Return (X, Y) of the center of cell containing provided text 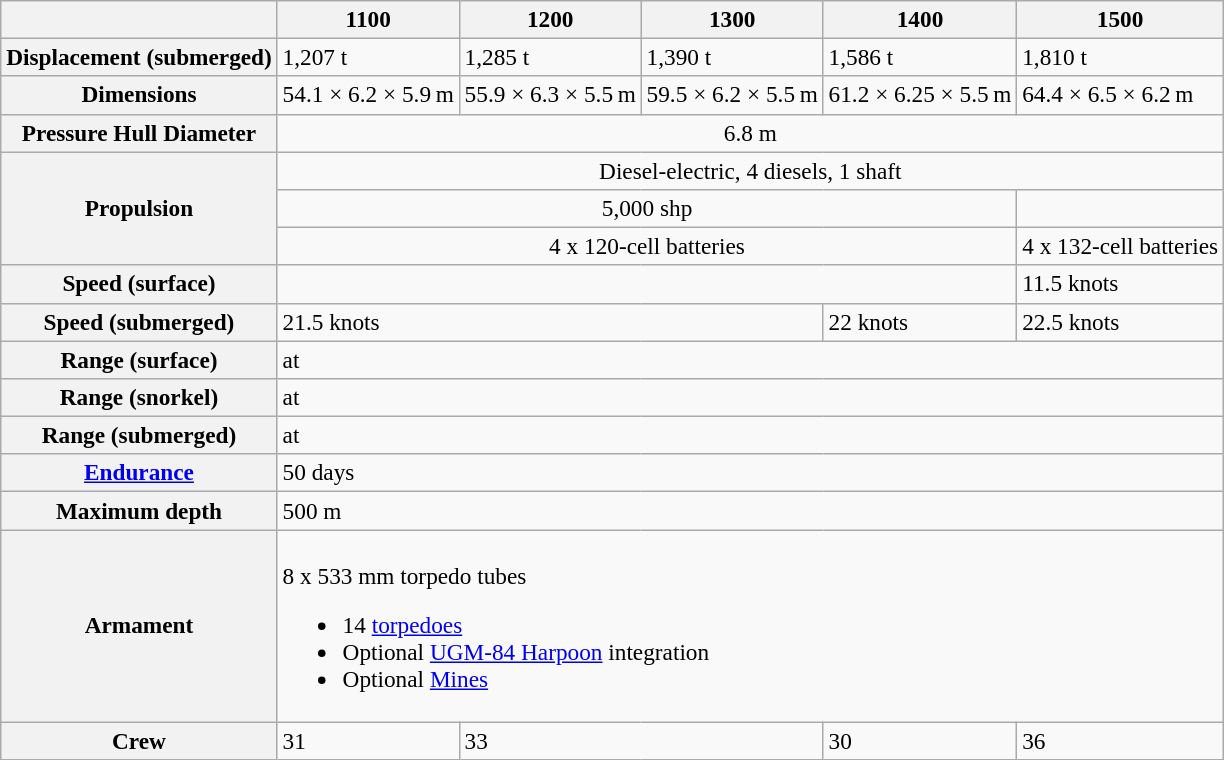
Pressure Hull Diameter (139, 133)
Diesel-electric, 4 diesels, 1 shaft (750, 170)
1,285 t (550, 57)
1500 (1120, 19)
50 days (750, 473)
1,586 t (920, 57)
1,810 t (1120, 57)
59.5 × 6.2 × 5.5 m (732, 95)
5,000 shp (647, 208)
8 x 533 mm torpedo tubes14 torpedoesOptional UGM-84 Harpoon integrationOptional Mines (750, 625)
11.5 knots (1120, 284)
Range (snorkel) (139, 397)
6.8 m (750, 133)
Range (submerged) (139, 435)
Armament (139, 625)
1,207 t (368, 57)
Crew (139, 741)
54.1 × 6.2 × 5.9 m (368, 95)
22.5 knots (1120, 322)
64.4 × 6.5 × 6.2 m (1120, 95)
55.9 × 6.3 × 5.5 m (550, 95)
4 x 132-cell batteries (1120, 246)
Propulsion (139, 208)
Maximum depth (139, 510)
36 (1120, 741)
21.5 knots (550, 322)
4 x 120-cell batteries (647, 246)
Dimensions (139, 95)
Endurance (139, 473)
30 (920, 741)
Speed (submerged) (139, 322)
500 m (750, 510)
1100 (368, 19)
Displacement (submerged) (139, 57)
1,390 t (732, 57)
Speed (surface) (139, 284)
33 (641, 741)
Range (surface) (139, 359)
1400 (920, 19)
1300 (732, 19)
22 knots (920, 322)
31 (368, 741)
61.2 × 6.25 × 5.5 m (920, 95)
1200 (550, 19)
